Pinpoint the cell where the given text exists, returning its (x, y) midpoint coordinate. 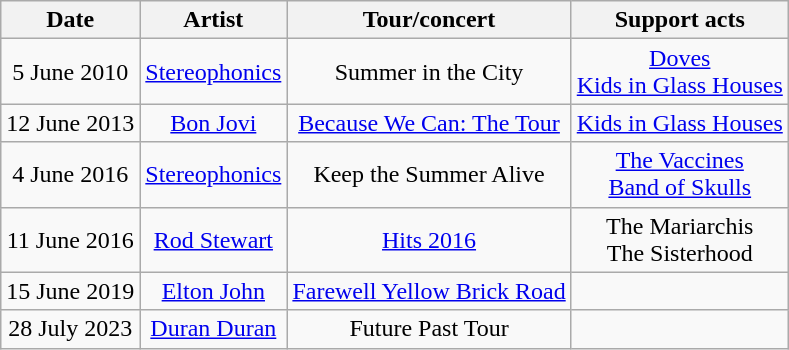
Duran Duran (214, 329)
Bon Jovi (214, 123)
Future Past Tour (429, 329)
Farewell Yellow Brick Road (429, 291)
Hits 2016 (429, 240)
4 June 2016 (70, 174)
Artist (214, 20)
5 June 2010 (70, 72)
15 June 2019 (70, 291)
Rod Stewart (214, 240)
The MariarchisThe Sisterhood (680, 240)
12 June 2013 (70, 123)
The VaccinesBand of Skulls (680, 174)
Elton John (214, 291)
Because We Can: The Tour (429, 123)
Tour/concert (429, 20)
28 July 2023 (70, 329)
Summer in the City (429, 72)
Date (70, 20)
Keep the Summer Alive (429, 174)
Kids in Glass Houses (680, 123)
Support acts (680, 20)
11 June 2016 (70, 240)
DovesKids in Glass Houses (680, 72)
